Pinpoint the cell where the given text exists, returning its (X, Y) midpoint coordinate. 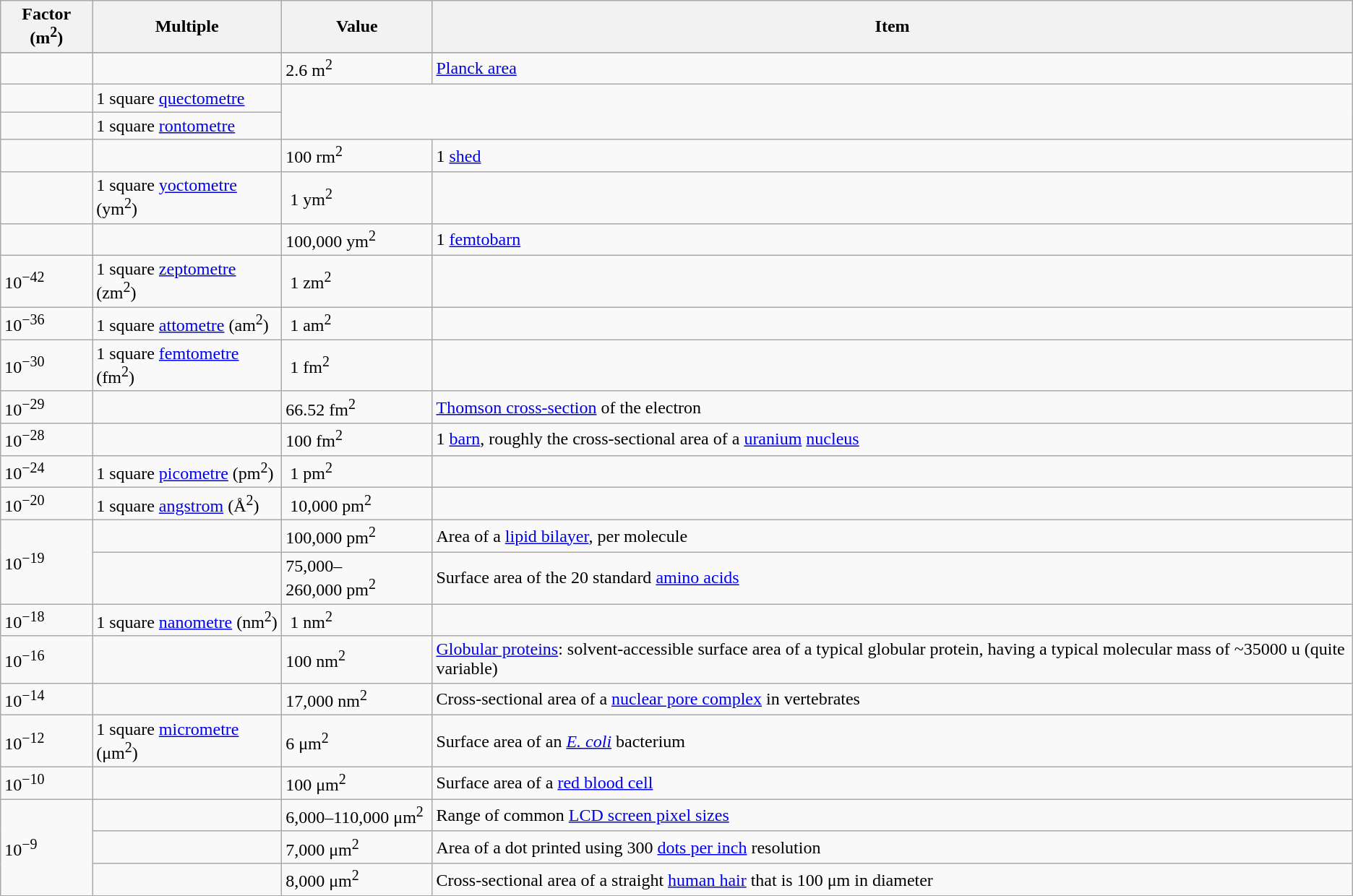
1 square micrometre (μm2) (187, 741)
100,000 ym2 (357, 240)
Globular proteins: solvent-accessible surface area of a typical globular protein, having a typical molecular mass of ~35000 u (quite variable) (892, 659)
1 square attometre (am2) (187, 324)
10−36 (46, 324)
6 μm2 (357, 741)
Thomson cross-section of the electron (892, 408)
1 nm2 (357, 620)
1 square rontometre (187, 126)
1 ym2 (357, 198)
75,000–260,000 pm2 (357, 578)
10−18 (46, 620)
10−19 (46, 562)
10−14 (46, 699)
Surface area of an E. coli bacterium (892, 741)
1 am2 (357, 324)
10−24 (46, 471)
1 pm2 (357, 471)
2.6 m2 (357, 68)
1 femtobarn (892, 240)
Value (357, 27)
17,000 nm2 (357, 699)
10−30 (46, 366)
Cross-sectional area of a straight human hair that is 100 μm in diameter (892, 880)
10−28 (46, 439)
Range of common LCD screen pixel sizes (892, 815)
Planck area (892, 68)
10−9 (46, 848)
100,000 pm2 (357, 536)
1 zm2 (357, 282)
Area of a dot printed using 300 dots per inch resolution (892, 847)
1 square picometre (pm2) (187, 471)
10−42 (46, 282)
10−10 (46, 783)
1 square zeptometre (zm2) (187, 282)
1 barn, roughly the cross-sectional area of a uranium nucleus (892, 439)
1 square angstrom (Å2) (187, 504)
6,000–110,000 μm2 (357, 815)
10,000 pm2 (357, 504)
10−12 (46, 741)
Multiple (187, 27)
10−16 (46, 659)
66.52 fm2 (357, 408)
1 fm2 (357, 366)
100 μm2 (357, 783)
1 square quectometre (187, 98)
10−20 (46, 504)
10−29 (46, 408)
Surface area of a red blood cell (892, 783)
Surface area of the 20 standard amino acids (892, 578)
Area of a lipid bilayer, per molecule (892, 536)
100 nm2 (357, 659)
8,000 μm2 (357, 880)
1 square femtometre (fm2) (187, 366)
1 square nanometre (nm2) (187, 620)
Cross-sectional area of a nuclear pore complex in vertebrates (892, 699)
7,000 μm2 (357, 847)
100 rm2 (357, 156)
100 fm2 (357, 439)
1 shed (892, 156)
1 square yoctometre (ym2) (187, 198)
Item (892, 27)
Factor (m2) (46, 27)
